From the cell containing the given text, extract its center point as [x, y] coordinate. 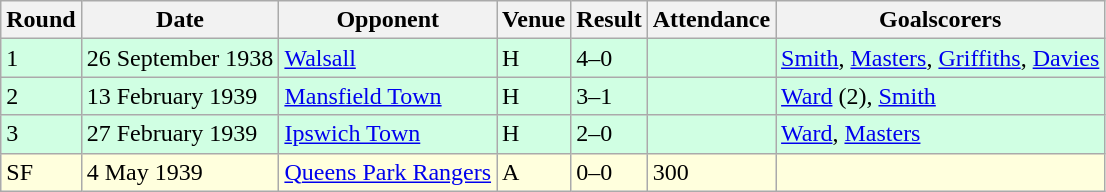
Round [41, 20]
Mansfield Town [388, 96]
Walsall [388, 58]
4 May 1939 [180, 172]
0–0 [609, 172]
Goalscorers [940, 20]
2 [41, 96]
Result [609, 20]
Attendance [711, 20]
Queens Park Rangers [388, 172]
Date [180, 20]
Ward (2), Smith [940, 96]
Venue [534, 20]
26 September 1938 [180, 58]
3 [41, 134]
2–0 [609, 134]
27 February 1939 [180, 134]
Smith, Masters, Griffiths, Davies [940, 58]
Ipswich Town [388, 134]
3–1 [609, 96]
A [534, 172]
300 [711, 172]
SF [41, 172]
Ward, Masters [940, 134]
1 [41, 58]
4–0 [609, 58]
13 February 1939 [180, 96]
Opponent [388, 20]
